Determine the [x, y] coordinate at the center of the cell enclosing the given text.  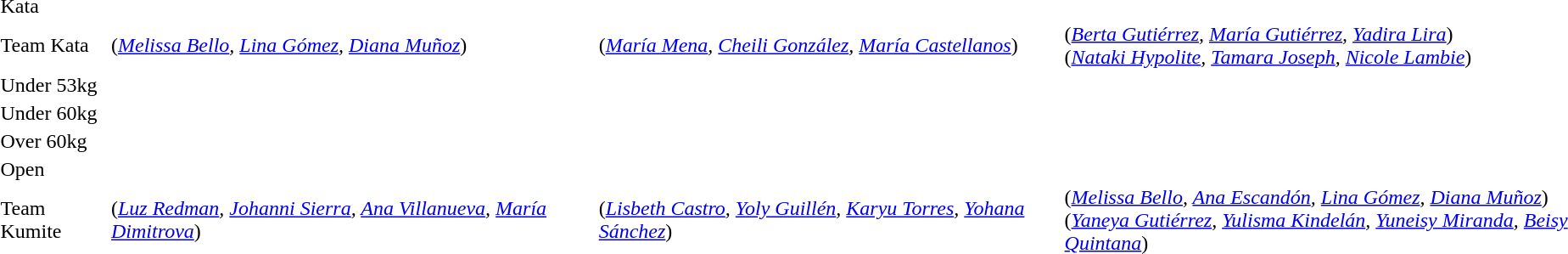
(María Mena, Cheili González, María Castellanos) [829, 46]
(Melissa Bello, Lina Gómez, Diana Muñoz) [353, 46]
